Search for the cell housing the specified text and yield its (X, Y) center coordinate. 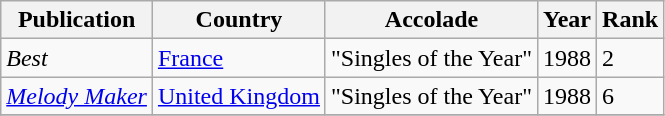
Best (77, 58)
Country (238, 20)
Rank (630, 20)
United Kingdom (238, 96)
Publication (77, 20)
Year (566, 20)
Accolade (431, 20)
6 (630, 96)
Melody Maker (77, 96)
France (238, 58)
2 (630, 58)
